Determine the [x, y] coordinate at the center of the cell enclosing the given text.  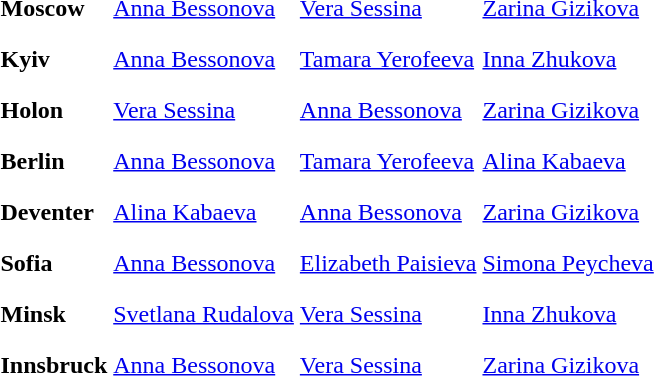
Alina Kabaeva [204, 212]
Elizabeth Paisieva [388, 263]
Svetlana Rudalova [204, 314]
